Detect which cell encompasses the target text, then output its [X, Y] center coordinate. 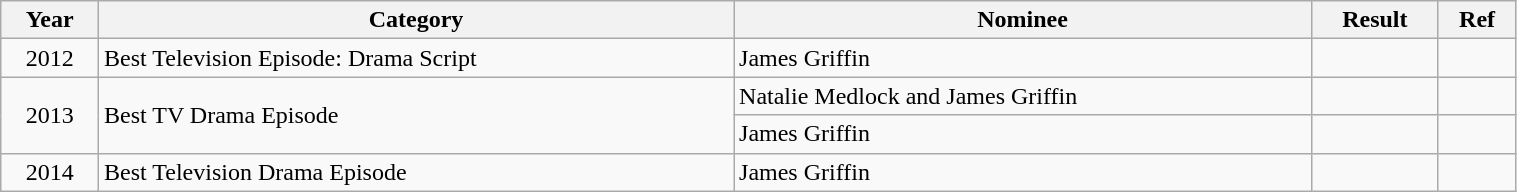
Best Television Episode: Drama Script [416, 58]
Nominee [1023, 20]
Best TV Drama Episode [416, 115]
2012 [50, 58]
Result [1375, 20]
Ref [1477, 20]
2014 [50, 172]
Natalie Medlock and James Griffin [1023, 96]
Category [416, 20]
Year [50, 20]
2013 [50, 115]
Best Television Drama Episode [416, 172]
